Output the (x, y) coordinate of the center of the cell containing the given text.  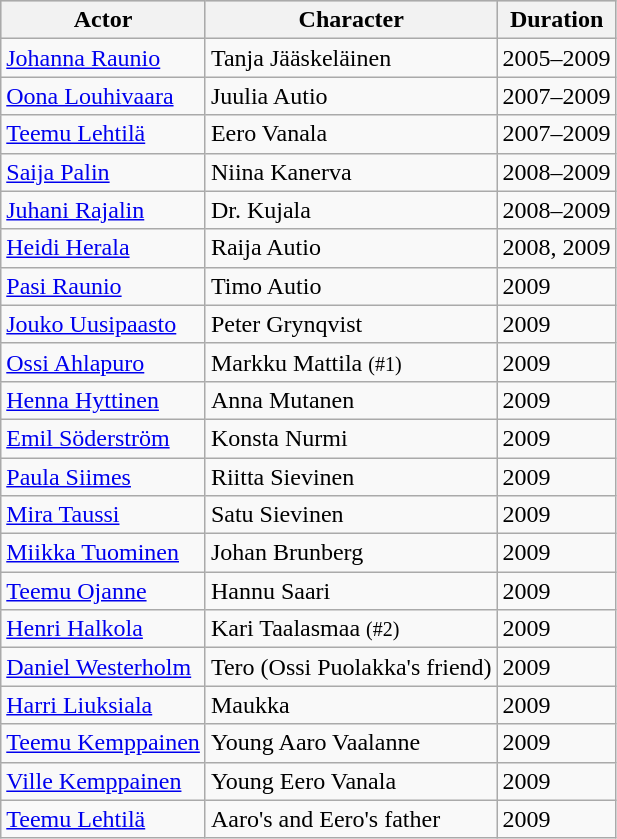
Tero (Ossi Puolakka's friend) (351, 667)
Johanna Raunio (104, 58)
Raija Autio (351, 248)
Aaro's and Eero's father (351, 819)
Jouko Uusipaasto (104, 324)
Maukka (351, 705)
Young Aaro Vaalanne (351, 743)
Oona Louhivaara (104, 96)
Character (351, 20)
Markku Mattila (#1) (351, 362)
Tanja Jääskeläinen (351, 58)
Henri Halkola (104, 629)
Timo Autio (351, 286)
Konsta Nurmi (351, 438)
Dr. Kujala (351, 210)
Pasi Raunio (104, 286)
Hannu Saari (351, 591)
Young Eero Vanala (351, 781)
Miikka Tuominen (104, 553)
Saija Palin (104, 172)
Emil Söderström (104, 438)
Daniel Westerholm (104, 667)
Mira Taussi (104, 515)
Juulia Autio (351, 96)
Riitta Sievinen (351, 477)
Heidi Herala (104, 248)
Niina Kanerva (351, 172)
Satu Sievinen (351, 515)
Teemu Kemppainen (104, 743)
Actor (104, 20)
Ossi Ahlapuro (104, 362)
Ville Kemppainen (104, 781)
2008, 2009 (556, 248)
Anna Mutanen (351, 400)
Eero Vanala (351, 134)
Teemu Ojanne (104, 591)
Paula Siimes (104, 477)
Johan Brunberg (351, 553)
2005–2009 (556, 58)
Kari Taalasmaa (#2) (351, 629)
Juhani Rajalin (104, 210)
Peter Grynqvist (351, 324)
Duration (556, 20)
Harri Liuksiala (104, 705)
Henna Hyttinen (104, 400)
